Identify which cell holds the provided text, then report its [X, Y] central coordinate. 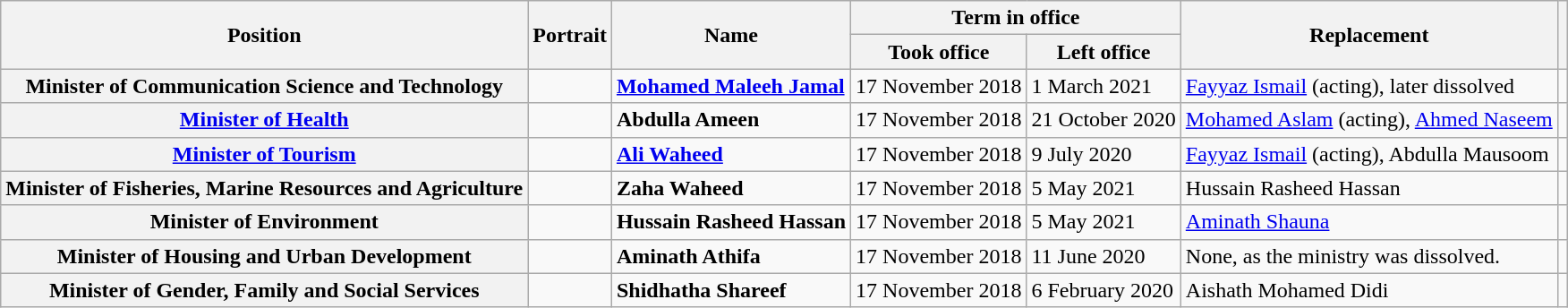
Minister of Communication Science and Technology [265, 86]
21 October 2020 [1104, 120]
Fayyaz Ismail (acting), Abdulla Mausoom [1369, 154]
Aminath Athifa [730, 256]
11 June 2020 [1104, 256]
Mohamed Maleeh Jamal [730, 86]
1 March 2021 [1104, 86]
Position [265, 35]
Minister of Housing and Urban Development [265, 256]
Abdulla Ameen [730, 120]
Minister of Environment [265, 222]
Took office [939, 52]
Term in office [1017, 18]
Minister of Fisheries, Marine Resources and Agriculture [265, 188]
Zaha Waheed [730, 188]
Mohamed Aslam (acting), Ahmed Naseem [1369, 120]
6 February 2020 [1104, 290]
Fayyaz Ismail (acting), later dissolved [1369, 86]
Ali Waheed [730, 154]
Replacement [1369, 35]
9 July 2020 [1104, 154]
Minister of Tourism [265, 154]
Minister of Health [265, 120]
Aminath Shauna [1369, 222]
Left office [1104, 52]
None, as the ministry was dissolved. [1369, 256]
Name [730, 35]
Minister of Gender, Family and Social Services [265, 290]
Aishath Mohamed Didi [1369, 290]
Shidhatha Shareef [730, 290]
Portrait [570, 35]
